Return the (x, y) coordinate for the center point of the cell that contains the specified text.  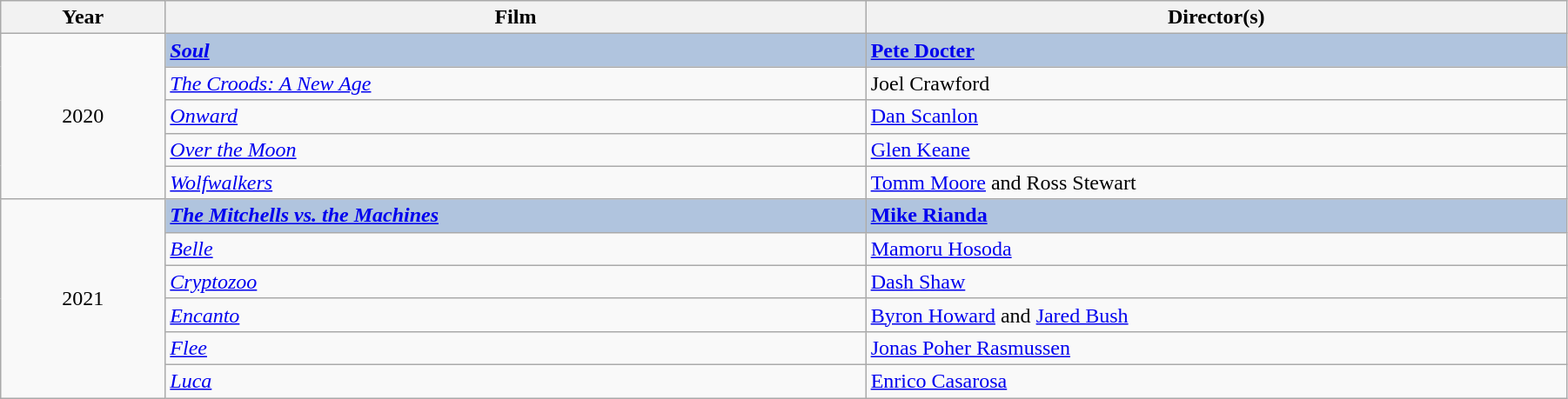
Soul (515, 50)
Wolfwalkers (515, 183)
Encanto (515, 315)
Dash Shaw (1216, 282)
Enrico Casarosa (1216, 381)
2020 (84, 116)
The Croods: A New Age (515, 83)
Glen Keane (1216, 150)
The Mitchells vs. the Machines (515, 216)
Belle (515, 249)
Jonas Poher Rasmussen (1216, 348)
Pete Docter (1216, 50)
2021 (84, 298)
Mike Rianda (1216, 216)
Luca (515, 381)
Flee (515, 348)
Dan Scanlon (1216, 116)
Joel Crawford (1216, 83)
Year (84, 17)
Director(s) (1216, 17)
Over the Moon (515, 150)
Cryptozoo (515, 282)
Byron Howard and Jared Bush (1216, 315)
Film (515, 17)
Tomm Moore and Ross Stewart (1216, 183)
Onward (515, 116)
Mamoru Hosoda (1216, 249)
